Return the (X, Y) coordinate for the center point of the cell that contains the specified text.  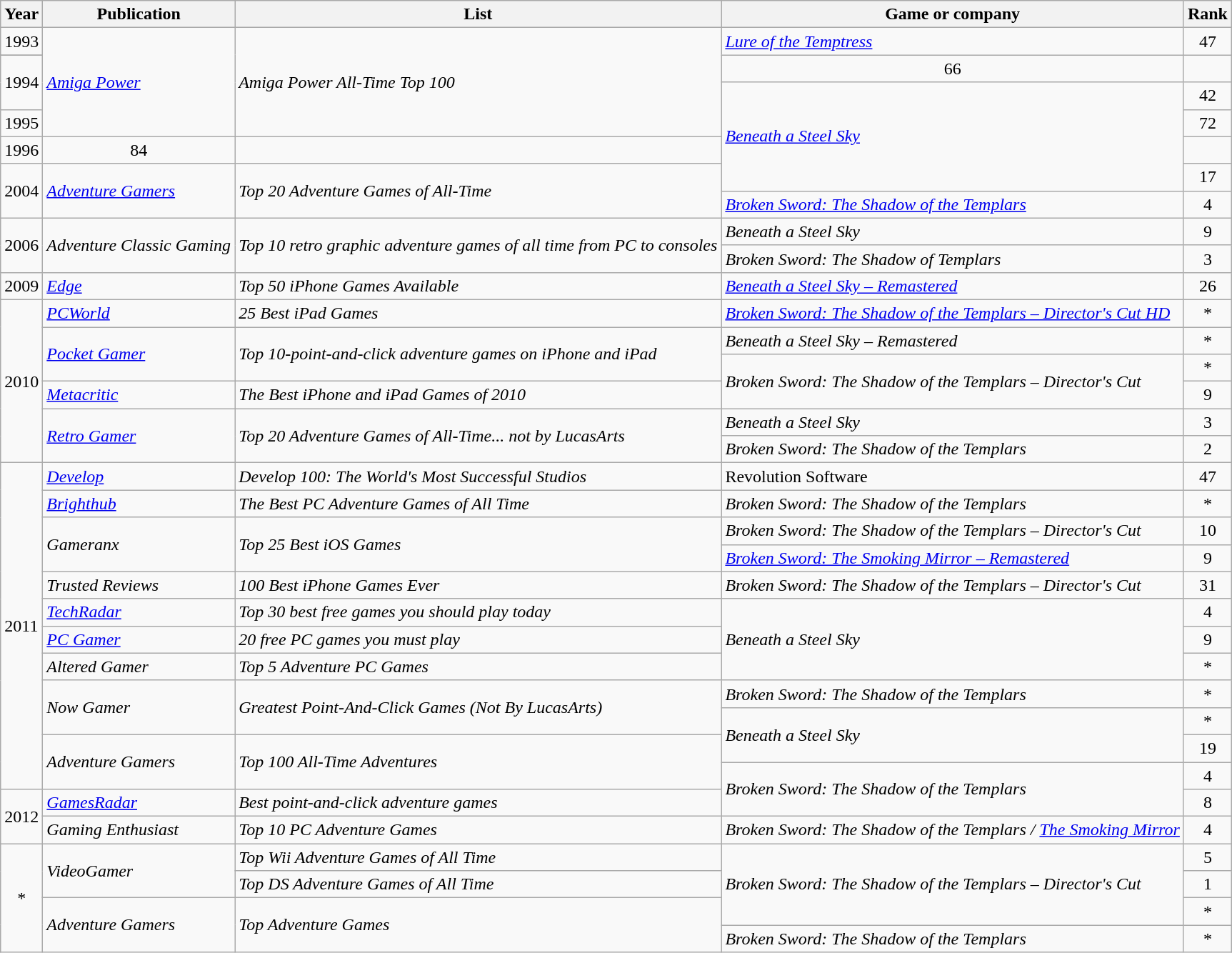
Top 50 iPhone Games Available (479, 286)
Develop 100: The World's Most Successful Studios (479, 476)
Revolution Software (953, 476)
The Best iPhone and iPad Games of 2010 (479, 395)
1993 (21, 41)
Top 5 Adventure PC Games (479, 667)
Broken Sword: The Shadow of Templars (953, 259)
Edge (139, 286)
42 (1207, 96)
Gameranx (139, 544)
Pocket Gamer (139, 354)
Retro Gamer (139, 436)
2 (1207, 449)
Best point-and-click adventure games (479, 803)
100 Best iPhone Games Ever (479, 585)
72 (1207, 123)
8 (1207, 803)
Adventure Classic Gaming (139, 245)
20 free PC games you must play (479, 639)
10 (1207, 531)
26 (1207, 286)
Top 20 Adventure Games of All-Time... not by LucasArts (479, 436)
Amiga Power All-Time Top 100 (479, 82)
Broken Sword: The Shadow of the Templars / The Smoking Mirror (953, 830)
The Best PC Adventure Games of All Time (479, 504)
25 Best iPad Games (479, 313)
19 (1207, 748)
Metacritic (139, 395)
Brighthub (139, 504)
2004 (21, 191)
Game or company (953, 14)
Now Gamer (139, 707)
VideoGamer (139, 871)
Amiga Power (139, 82)
2012 (21, 817)
1 (1207, 884)
Top 20 Adventure Games of All-Time (479, 191)
1996 (21, 150)
Top 100 All-Time Adventures (479, 762)
31 (1207, 585)
Top 25 Best iOS Games (479, 544)
17 (1207, 177)
1995 (21, 123)
Develop (139, 476)
66 (953, 69)
Top 10 retro graphic adventure games of all time from PC to consoles (479, 245)
Top Adventure Games (479, 925)
Top 10 PC Adventure Games (479, 830)
GamesRadar (139, 803)
84 (139, 150)
List (479, 14)
Lure of the Temptress (953, 41)
2011 (21, 626)
Year (21, 14)
Altered Gamer (139, 667)
5 (1207, 857)
Gaming Enthusiast (139, 830)
Top 10-point-and-click adventure games on iPhone and iPad (479, 354)
Greatest Point-And-Click Games (Not By LucasArts) (479, 707)
Top DS Adventure Games of All Time (479, 884)
Broken Sword: The Smoking Mirror – Remastered (953, 558)
PCWorld (139, 313)
Publication (139, 14)
Trusted Reviews (139, 585)
Top Wii Adventure Games of All Time (479, 857)
2009 (21, 286)
1994 (21, 82)
PC Gamer (139, 639)
Top 30 best free games you should play today (479, 612)
2006 (21, 245)
Broken Sword: The Shadow of the Templars – Director's Cut HD (953, 313)
TechRadar (139, 612)
2010 (21, 381)
Rank (1207, 14)
